Extract the (x, y) coordinate from the center of the cell holding the provided text.  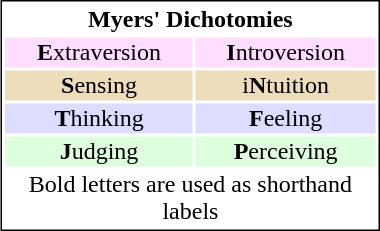
iNtuition (286, 85)
Myers' Dichotomies (190, 19)
Extraversion (99, 53)
Judging (99, 151)
Perceiving (286, 151)
Feeling (286, 119)
Sensing (99, 85)
Thinking (99, 119)
Introversion (286, 53)
Bold letters are used as shorthand labels (190, 198)
